Scan for the cell matching the given text and deliver its (X, Y) coordinate at center. 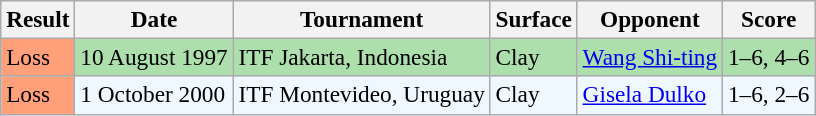
ITF Montevideo, Uruguay (362, 95)
Surface (534, 19)
Date (154, 19)
1–6, 2–6 (769, 95)
Result (38, 19)
Tournament (362, 19)
1 October 2000 (154, 95)
10 August 1997 (154, 57)
Score (769, 19)
Opponent (650, 19)
1–6, 4–6 (769, 57)
Wang Shi-ting (650, 57)
ITF Jakarta, Indonesia (362, 57)
Gisela Dulko (650, 95)
